For the text-containing cell, return its midpoint in [x, y] coordinate format. 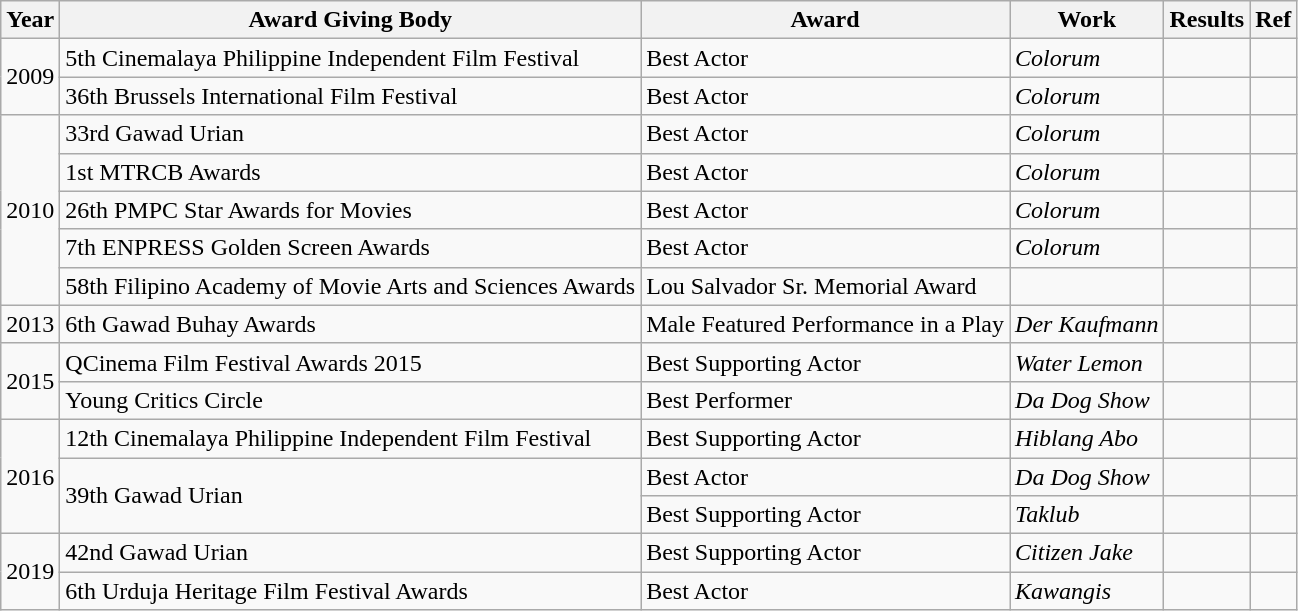
Results [1207, 20]
Best Performer [826, 400]
2016 [30, 476]
Lou Salvador Sr. Memorial Award [826, 286]
2013 [30, 324]
5th Cinemalaya Philippine Independent Film Festival [350, 58]
2015 [30, 381]
36th Brussels International Film Festival [350, 96]
QCinema Film Festival Awards 2015 [350, 362]
Citizen Jake [1087, 553]
Hiblang Abo [1087, 438]
6th Gawad Buhay Awards [350, 324]
Der Kaufmann [1087, 324]
Work [1087, 20]
7th ENPRESS Golden Screen Awards [350, 248]
Award Giving Body [350, 20]
Kawangis [1087, 591]
Ref [1274, 20]
26th PMPC Star Awards for Movies [350, 210]
2009 [30, 77]
42nd Gawad Urian [350, 553]
2010 [30, 210]
Young Critics Circle [350, 400]
12th Cinemalaya Philippine Independent Film Festival [350, 438]
Award [826, 20]
Male Featured Performance in a Play [826, 324]
33rd Gawad Urian [350, 134]
2019 [30, 572]
Year [30, 20]
39th Gawad Urian [350, 496]
Water Lemon [1087, 362]
Taklub [1087, 515]
6th Urduja Heritage Film Festival Awards [350, 591]
58th Filipino Academy of Movie Arts and Sciences Awards [350, 286]
1st MTRCB Awards [350, 172]
